Search for the cell housing the specified text and yield its [X, Y] center coordinate. 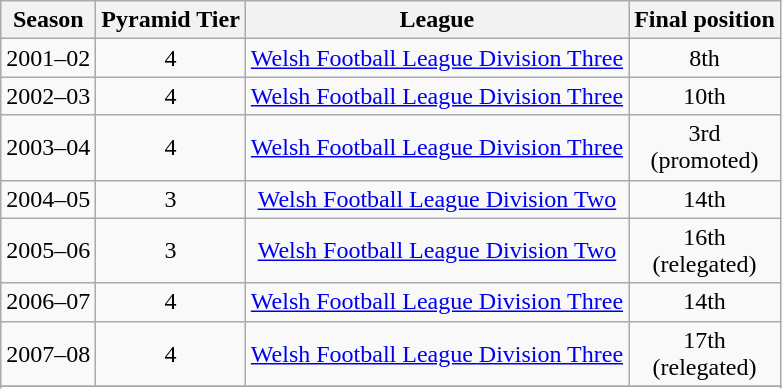
Season [48, 20]
8th [705, 58]
2005–06 [48, 250]
Pyramid Tier [171, 20]
2001–02 [48, 58]
17th(relegated) [705, 354]
3rd(promoted) [705, 148]
2003–04 [48, 148]
2007–08 [48, 354]
Final position [705, 20]
16th(relegated) [705, 250]
2002–03 [48, 96]
2004–05 [48, 199]
10th [705, 96]
League [436, 20]
2006–07 [48, 302]
